From the cell containing the given text, extract its center point as [x, y] coordinate. 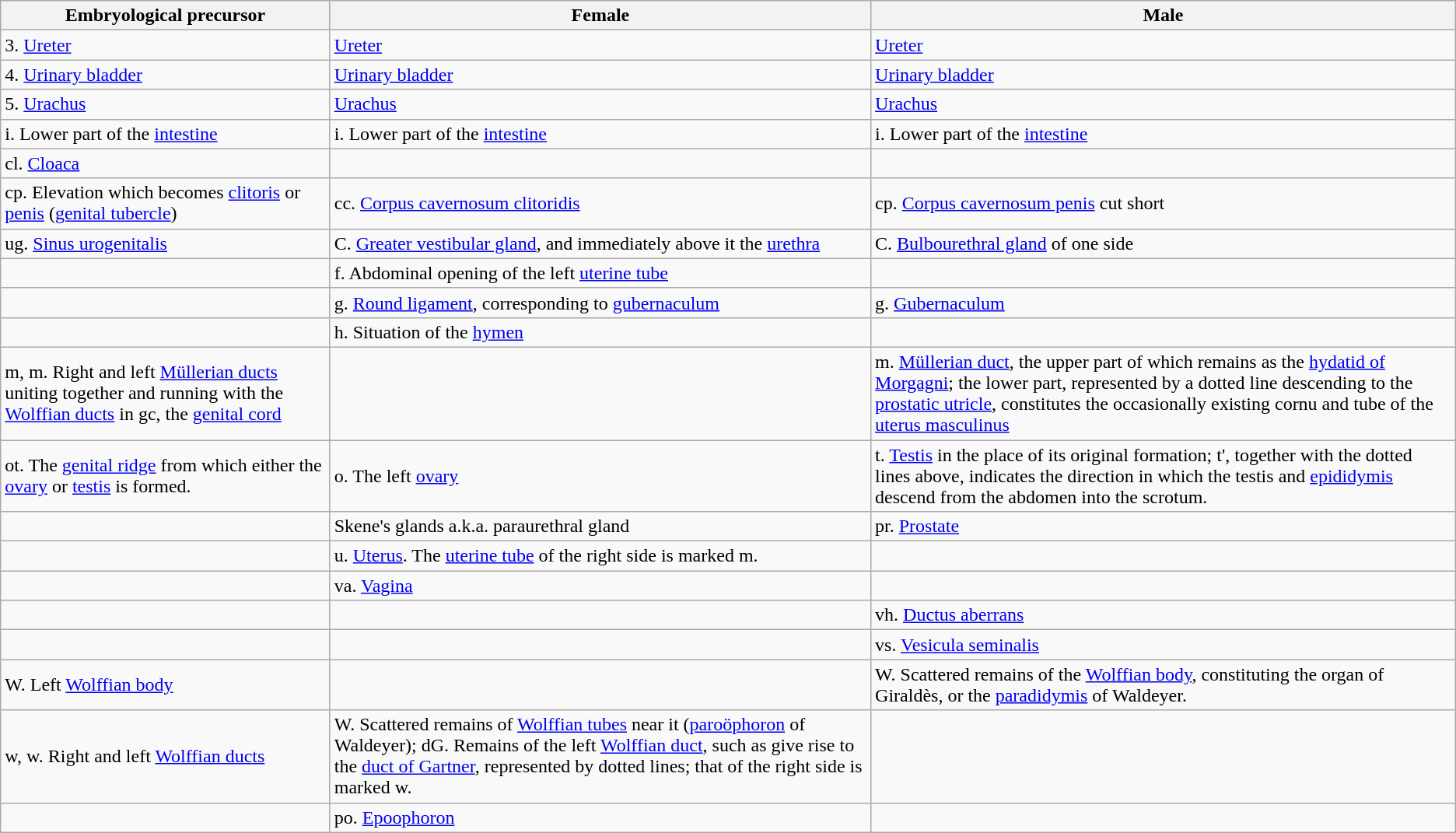
3. Ureter [165, 45]
pr. Prostate [1164, 527]
po. Epoophoron [600, 817]
u. Uterus. The uterine tube of the right side is marked m. [600, 556]
cp. Corpus cavernosum penis cut short [1164, 204]
w, w. Right and left Wolffian ducts [165, 756]
5. Urachus [165, 104]
C. Bulbourethral gland of one side [1164, 243]
cp. Elevation which becomes clitoris or penis (genital tubercle) [165, 204]
W. Scattered remains of the Wolffian body, constituting the organ of Giraldès, or the paradidymis of Waldeyer. [1164, 684]
ug. Sinus urogenitalis [165, 243]
vs. Vesicula seminalis [1164, 645]
Skene's glands a.k.a. paraurethral gland [600, 527]
h. Situation of the hymen [600, 332]
m, m. Right and left Müllerian ducts uniting together and running with the Wolffian ducts in gc, the genital cord [165, 394]
Male [1164, 16]
ot. The genital ridge from which either the ovary or testis is formed. [165, 476]
g. Round ligament, corresponding to gubernaculum [600, 303]
g. Gubernaculum [1164, 303]
W. Left Wolffian body [165, 684]
cc. Corpus cavernosum clitoridis [600, 204]
4. Urinary bladder [165, 75]
C. Greater vestibular gland, and immediately above it the urethra [600, 243]
Embryological precursor [165, 16]
Female [600, 16]
cl. Cloaca [165, 163]
va. Vagina [600, 586]
f. Abdominal opening of the left uterine tube [600, 273]
o. The left ovary [600, 476]
vh. Ductus aberrans [1164, 615]
